Output the (X, Y) coordinate of the center of the cell containing the given text.  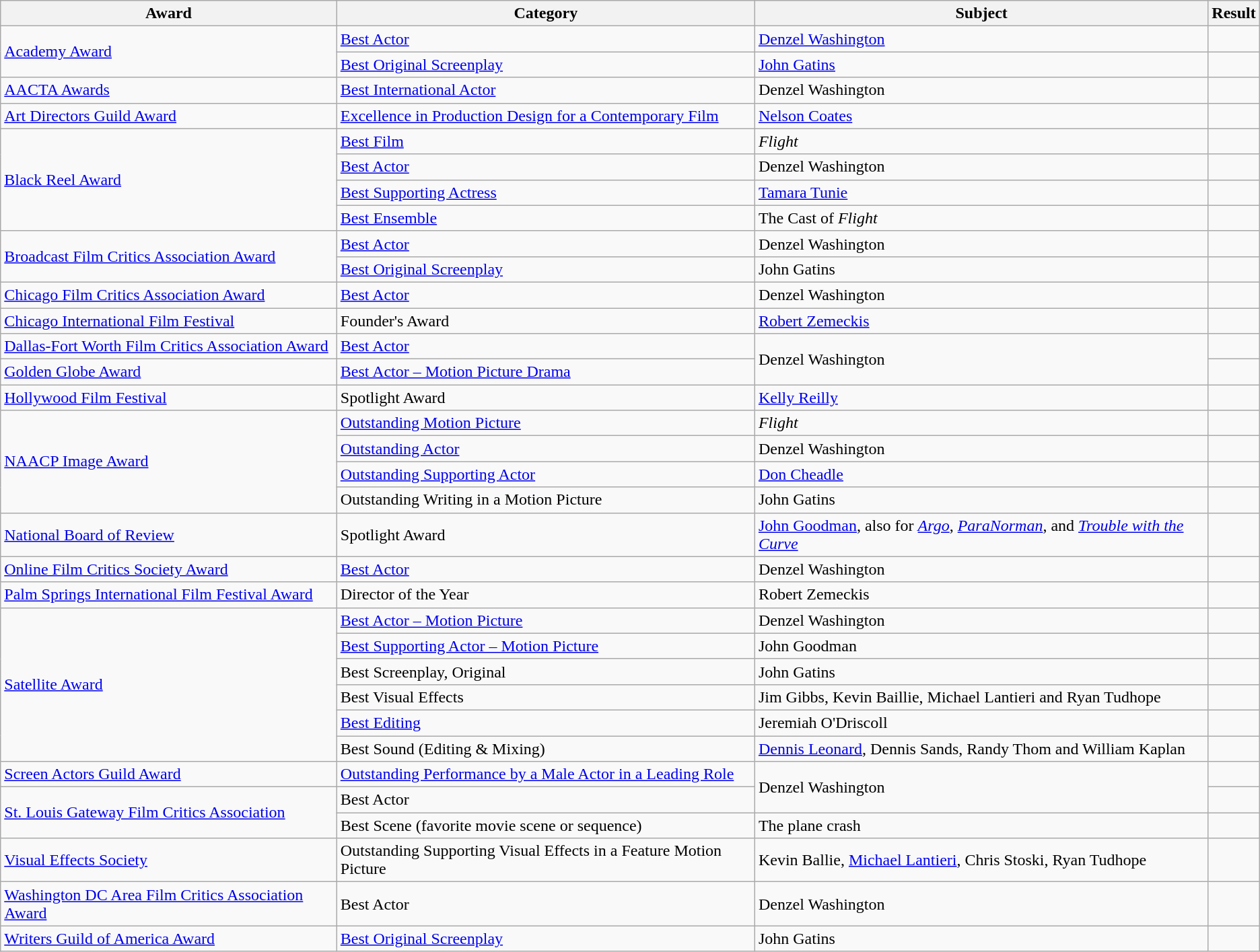
Black Reel Award (169, 180)
Outstanding Supporting Actor (545, 474)
Jim Gibbs, Kevin Baillie, Michael Lantieri and Ryan Tudhope (981, 697)
AACTA Awards (169, 90)
Best Supporting Actress (545, 192)
Best Actor – Motion Picture Drama (545, 372)
Director of the Year (545, 595)
Jeremiah O'Driscoll (981, 723)
Writers Guild of America Award (169, 939)
Outstanding Supporting Visual Effects in a Feature Motion Picture (545, 860)
Outstanding Writing in a Motion Picture (545, 500)
Outstanding Performance by a Male Actor in a Leading Role (545, 774)
Outstanding Actor (545, 449)
Chicago International Film Festival (169, 321)
Excellence in Production Design for a Contemporary Film (545, 116)
Nelson Coates (981, 116)
Founder's Award (545, 321)
Best Film (545, 141)
Category (545, 13)
Best Visual Effects (545, 697)
Tamara Tunie (981, 192)
John Goodman, also for Argo, ParaNorman, and Trouble with the Curve (981, 534)
Visual Effects Society (169, 860)
Dennis Leonard, Dennis Sands, Randy Thom and William Kaplan (981, 749)
Result (1234, 13)
Online Film Critics Society Award (169, 569)
Palm Springs International Film Festival Award (169, 595)
Best International Actor (545, 90)
Golden Globe Award (169, 372)
National Board of Review (169, 534)
The Cast of Flight (981, 218)
Best Editing (545, 723)
Art Directors Guild Award (169, 116)
The plane crash (981, 826)
Don Cheadle (981, 474)
Best Supporting Actor – Motion Picture (545, 646)
Best Screenplay, Original (545, 671)
Chicago Film Critics Association Award (169, 295)
Kevin Ballie, Michael Lantieri, Chris Stoski, Ryan Tudhope (981, 860)
Broadcast Film Critics Association Award (169, 256)
Outstanding Motion Picture (545, 423)
Dallas-Fort Worth Film Critics Association Award (169, 346)
Hollywood Film Festival (169, 398)
Best Scene (favorite movie scene or sequence) (545, 826)
Kelly Reilly (981, 398)
John Goodman (981, 646)
Satellite Award (169, 684)
Award (169, 13)
Subject (981, 13)
Best Ensemble (545, 218)
St. Louis Gateway Film Critics Association (169, 813)
NAACP Image Award (169, 462)
Best Sound (Editing & Mixing) (545, 749)
Best Actor – Motion Picture (545, 620)
Washington DC Area Film Critics Association Award (169, 904)
Screen Actors Guild Award (169, 774)
Academy Award (169, 52)
